Extract the [X, Y] coordinate from the center of the cell holding the provided text.  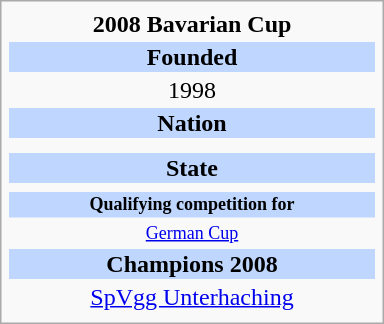
Qualifying competition for [192, 205]
Nation [192, 123]
1998 [192, 90]
Champions 2008 [192, 264]
SpVgg Unterhaching [192, 297]
Founded [192, 57]
2008 Bavarian Cup [192, 24]
German Cup [192, 234]
State [192, 168]
